Return [X, Y] of the center of cell containing provided text 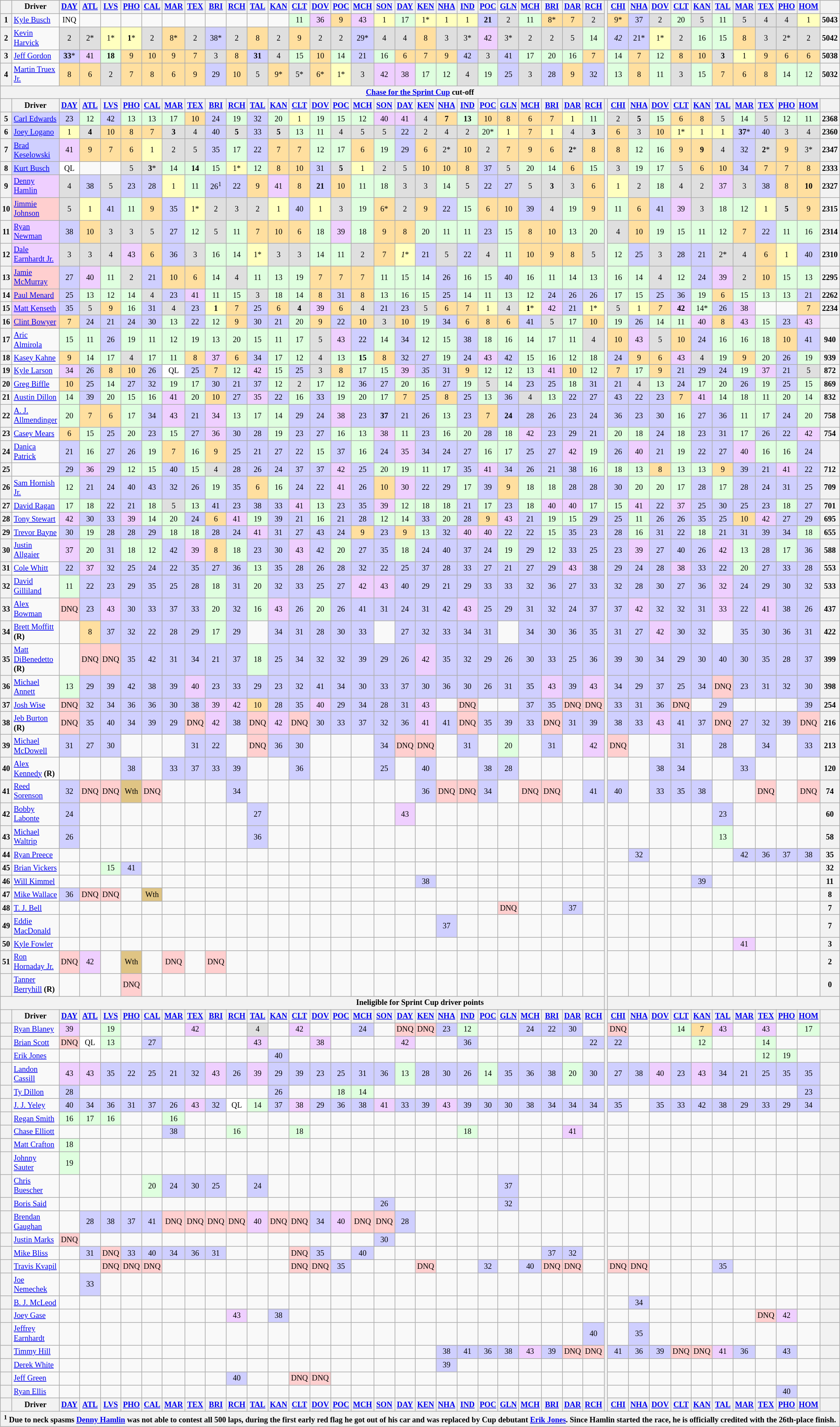
A. J. Allmendinger [36, 416]
Eddie MacDonald [36, 926]
655 [830, 532]
261 [216, 187]
Johnny Sauter [36, 1163]
49 [6, 926]
44 [6, 855]
Kasey Kahne [36, 358]
Reed Sorenson [36, 792]
Alex Bowman [36, 609]
Tony Stewart [36, 519]
2295 [830, 277]
5043 [830, 20]
2360 [830, 132]
869 [830, 384]
Justin Allgaier [36, 551]
Justin Marks [36, 1240]
Derek White [36, 1365]
Martin Truex Jr. [36, 74]
533 [830, 587]
Brett Moffitt (R) [36, 632]
David Ragan [36, 506]
Chase Elliott [36, 1132]
Joe Nemechek [36, 1284]
712 [830, 469]
21* [639, 38]
Michael Annett [36, 687]
Trevor Bayne [36, 532]
2310 [830, 255]
Joey Gase [36, 1316]
Danica Patrick [36, 452]
Erik Jones [36, 1056]
Sam Hornish Jr. [36, 488]
701 [830, 506]
Casey Mears [36, 434]
Cole Whitt [36, 568]
939 [830, 358]
Josh Wise [36, 705]
Paul Menard [36, 295]
Ineligible for Sprint Cup driver points [420, 1003]
Clint Bowyer [36, 322]
Denny Hamlin [36, 187]
Greg Biffle [36, 384]
5* [299, 74]
Boris Said [36, 1204]
2314 [830, 232]
Ty Dillon [36, 1092]
Kyle Fowler [36, 944]
Austin Dillon [36, 398]
47 [6, 895]
5032 [830, 74]
709 [830, 488]
422 [830, 632]
Jeff Gordon [36, 57]
David Gilliland [36, 587]
14* [702, 309]
Travis Kvapil [36, 1266]
51 [6, 962]
872 [830, 371]
37* [744, 132]
Ryan Blaney [36, 1029]
5038 [830, 57]
2347 [830, 150]
50 [6, 944]
Dale Earnhardt Jr. [36, 255]
5042 [830, 38]
Alex Kennedy (R) [36, 769]
58 [830, 837]
60 [830, 814]
46 [6, 881]
588 [830, 551]
J. J. Yeley [36, 1106]
Kyle Busch [36, 20]
Brian Vickers [36, 868]
758 [830, 416]
Jimmie Johnson [36, 209]
Matt Kenseth [36, 309]
2315 [830, 209]
216 [830, 723]
Bobby Labonte [36, 814]
74 [830, 792]
Landon Cassill [36, 1074]
Ryan Preece [36, 855]
Mike Bliss [36, 1254]
Mike Wallace [36, 895]
0 [830, 985]
Kyle Larson [36, 371]
Brad Keselowski [36, 150]
Regan Smith [36, 1118]
Jeff Green [36, 1378]
Michael Waltrip [36, 837]
437 [830, 609]
Kurt Busch [36, 168]
Ryan Newman [36, 232]
398 [830, 687]
213 [830, 746]
Brian Scott [36, 1043]
754 [830, 434]
45 [6, 868]
29* [362, 38]
Will Kimmel [36, 881]
Joey Logano [36, 132]
2262 [830, 295]
Chase for the Sprint Cup cut-off [420, 92]
832 [830, 398]
2234 [830, 309]
48 [6, 908]
Jeb Burton (R) [36, 723]
2327 [830, 187]
B. J. McLeod [36, 1303]
38* [216, 38]
120 [830, 769]
Timmy Hill [36, 1352]
695 [830, 519]
Jeffrey Earnhardt [36, 1334]
Brendan Gaughan [36, 1222]
Jamie McMurray [36, 277]
Chris Buescher [36, 1186]
Ryan Ellis [36, 1391]
Matt DiBenedetto (R) [36, 659]
553 [830, 568]
20* [488, 132]
2333 [830, 168]
Matt Crafton [36, 1145]
940 [830, 340]
Kevin Harvick [36, 38]
33* [69, 57]
Tanner Berryhill (R) [36, 985]
Ron Hornaday Jr. [36, 962]
254 [830, 705]
Aric Almirola [36, 340]
INQ [69, 20]
T. J. Bell [36, 908]
2368 [830, 119]
399 [830, 659]
Michael McDowell [36, 746]
Carl Edwards [36, 119]
